Search for the cell housing the specified text and yield its (X, Y) center coordinate. 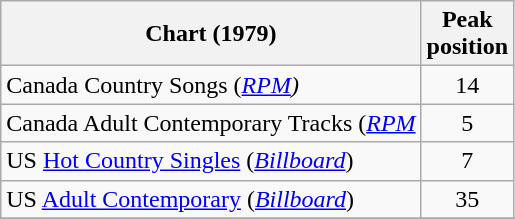
US Adult Contemporary (Billboard) (211, 199)
35 (467, 199)
Canada Country Songs (RPM) (211, 85)
14 (467, 85)
5 (467, 123)
Canada Adult Contemporary Tracks (RPM (211, 123)
7 (467, 161)
Chart (1979) (211, 34)
US Hot Country Singles (Billboard) (211, 161)
Peakposition (467, 34)
